Scan for the cell matching the given text and deliver its [x, y] coordinate at center. 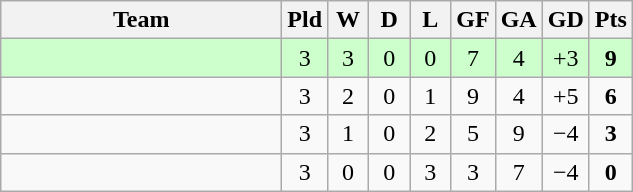
L [430, 20]
Team [142, 20]
Pts [610, 20]
W [348, 20]
+3 [566, 58]
6 [610, 96]
GA [518, 20]
GD [566, 20]
+5 [566, 96]
5 [473, 134]
D [390, 20]
Pld [305, 20]
GF [473, 20]
